Search for the cell housing the specified text and yield its [X, Y] center coordinate. 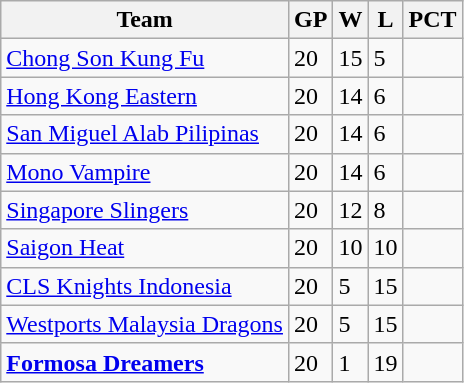
L [386, 20]
Hong Kong Eastern [145, 96]
Team [145, 20]
W [350, 20]
San Miguel Alab Pilipinas [145, 134]
12 [350, 210]
Formosa Dreamers [145, 362]
CLS Knights Indonesia [145, 286]
Mono Vampire [145, 172]
Westports Malaysia Dragons [145, 324]
Singapore Slingers [145, 210]
PCT [432, 20]
19 [386, 362]
1 [350, 362]
8 [386, 210]
Saigon Heat [145, 248]
Chong Son Kung Fu [145, 58]
GP [310, 20]
